Find where the given text appears and provide that cell's center as (X, Y) coordinate. 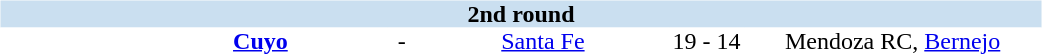
2nd round (520, 14)
Mendoza RC, Bernejo (893, 42)
- (402, 42)
19 - 14 (706, 42)
Santa Fe (544, 42)
Cuyo (260, 42)
